Identify which cell holds the provided text, then report its [x, y] central coordinate. 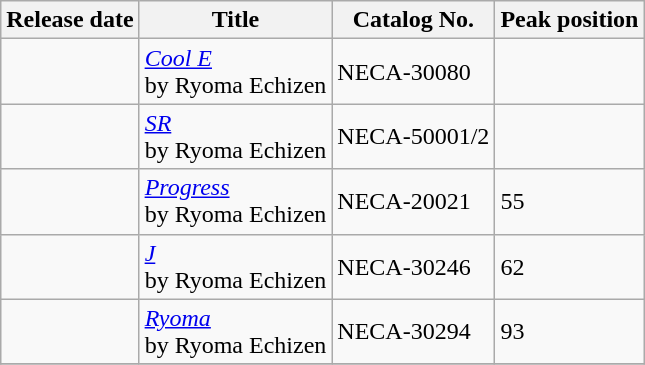
Catalog No. [414, 20]
55 [570, 202]
J by Ryoma Echizen [236, 266]
Ryoma by Ryoma Echizen [236, 332]
Peak position [570, 20]
NECA-30080 [414, 72]
Progress by Ryoma Echizen [236, 202]
NECA-30246 [414, 266]
NECA-20021 [414, 202]
93 [570, 332]
62 [570, 266]
NECA-30294 [414, 332]
Title [236, 20]
NECA-50001/2 [414, 136]
SR by Ryoma Echizen [236, 136]
Release date [70, 20]
Cool Eby Ryoma Echizen [236, 72]
